Return the (X, Y) coordinate for the center point of the cell that contains the specified text.  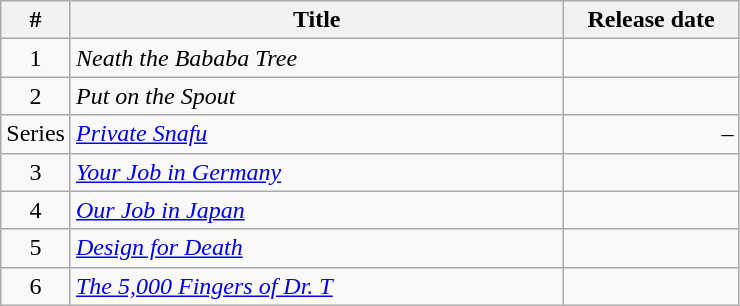
6 (36, 286)
5 (36, 248)
1 (36, 58)
Private Snafu (316, 134)
Design for Death (316, 248)
2 (36, 96)
Release date (651, 20)
Title (316, 20)
# (36, 20)
The 5,000 Fingers of Dr. T (316, 286)
Put on the Spout (316, 96)
4 (36, 210)
– (651, 134)
Neath the Bababa Tree (316, 58)
Series (36, 134)
Our Job in Japan (316, 210)
3 (36, 172)
Your Job in Germany (316, 172)
